Determine the [x, y] coordinate at the center of the cell enclosing the given text.  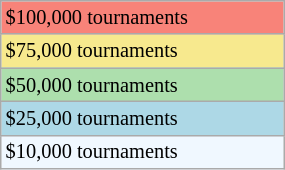
$10,000 tournaments [142, 152]
$100,000 tournaments [142, 17]
$25,000 tournaments [142, 118]
$75,000 tournaments [142, 51]
$50,000 tournaments [142, 85]
